Return the [X, Y] coordinate for the center point of the cell that contains the specified text.  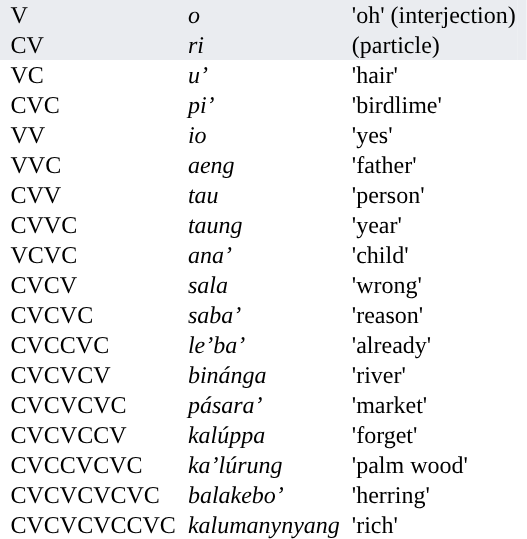
CVVC [93, 225]
tau [264, 195]
'child' [434, 255]
pásaraʼ [264, 405]
CVCCVC [93, 345]
CVC [93, 105]
'already' [434, 345]
'oh' (interjection) [434, 15]
'palm wood' [434, 465]
uʼ [264, 75]
CVCVCVCVC [93, 495]
'hair' [434, 75]
CVCVCVC [93, 405]
'father' [434, 165]
aeng [264, 165]
sala [264, 285]
o [264, 15]
kalúppa [264, 435]
'herring' [434, 495]
VCVC [93, 255]
ri [264, 45]
'market' [434, 405]
V [93, 15]
'reason' [434, 315]
CVCV [93, 285]
'birdlime' [434, 105]
VV [93, 135]
sabaʼ [264, 315]
'yes' [434, 135]
VVC [93, 165]
anaʼ [264, 255]
kaʼlúrung [264, 465]
taung [264, 225]
(particle) [434, 45]
CVCVCV [93, 375]
leʼbaʼ [264, 345]
piʼ [264, 105]
CVV [93, 195]
CV [93, 45]
binánga [264, 375]
balakeboʼ [264, 495]
io [264, 135]
'year' [434, 225]
CVCCVCVC [93, 465]
'person' [434, 195]
'wrong' [434, 285]
CVCVC [93, 315]
CVCVCCV [93, 435]
'river' [434, 375]
VC [93, 75]
'forget' [434, 435]
